Determine the (x, y) coordinate at the center of the cell enclosing the given text.  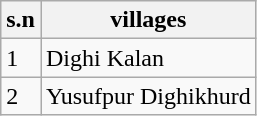
1 (21, 58)
villages (148, 20)
Yusufpur Dighikhurd (148, 96)
Dighi Kalan (148, 58)
2 (21, 96)
s.n (21, 20)
